Output the (x, y) coordinate of the center of the cell containing the given text.  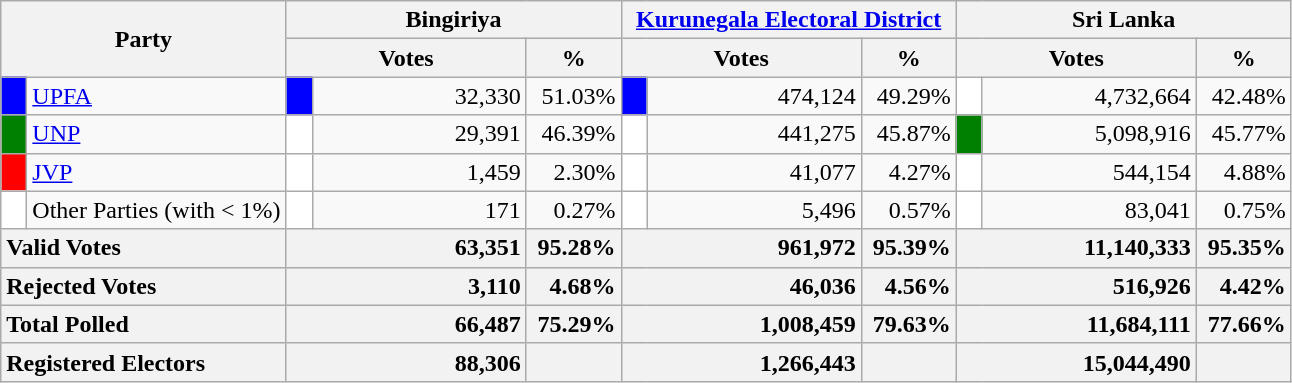
46,036 (741, 286)
75.29% (574, 324)
4.42% (1244, 286)
544,154 (1089, 172)
Other Parties (with < 1%) (156, 210)
0.57% (908, 210)
11,140,333 (1076, 248)
1,266,443 (741, 362)
51.03% (574, 96)
Party (144, 39)
45.87% (908, 134)
29,391 (419, 134)
Kurunegala Electoral District (788, 20)
474,124 (754, 96)
79.63% (908, 324)
11,684,111 (1076, 324)
1,459 (419, 172)
JVP (156, 172)
83,041 (1089, 210)
1,008,459 (741, 324)
95.28% (574, 248)
41,077 (754, 172)
Valid Votes (144, 248)
4,732,664 (1089, 96)
95.39% (908, 248)
5,496 (754, 210)
2.30% (574, 172)
Rejected Votes (144, 286)
32,330 (419, 96)
0.75% (1244, 210)
516,926 (1076, 286)
63,351 (406, 248)
46.39% (574, 134)
95.35% (1244, 248)
88,306 (406, 362)
4.56% (908, 286)
66,487 (406, 324)
Registered Electors (144, 362)
441,275 (754, 134)
Bingiriya (454, 20)
45.77% (1244, 134)
Sri Lanka (1124, 20)
Total Polled (144, 324)
4.27% (908, 172)
5,098,916 (1089, 134)
0.27% (574, 210)
15,044,490 (1076, 362)
49.29% (908, 96)
4.88% (1244, 172)
UPFA (156, 96)
77.66% (1244, 324)
4.68% (574, 286)
UNP (156, 134)
3,110 (406, 286)
171 (419, 210)
42.48% (1244, 96)
961,972 (741, 248)
